Capture the cell that displays the provided text and extract its [x, y] central coordinate. 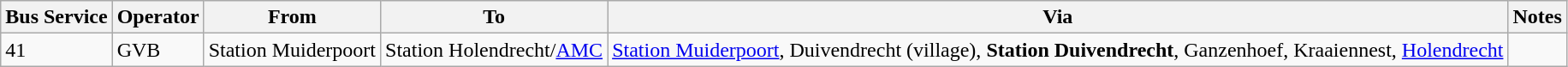
From [292, 17]
Via [1058, 17]
Station Holendrecht/AMC [495, 50]
Bus Service [56, 17]
To [495, 17]
GVB [157, 50]
Station Muiderpoort [292, 50]
Station Muiderpoort, Duivendrecht (village), Station Duivendrecht, Ganzenhoef, Kraaiennest, Holendrecht [1058, 50]
Notes [1537, 17]
41 [56, 50]
Operator [157, 17]
